From the cell containing the given text, extract its center point as [X, Y] coordinate. 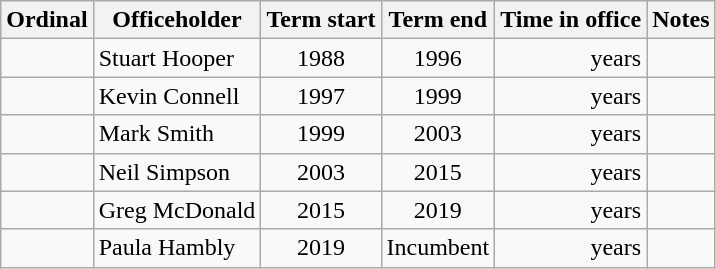
Officeholder [177, 20]
Term start [321, 20]
Notes [681, 20]
Term end [438, 20]
Ordinal [47, 20]
1997 [321, 96]
Greg McDonald [177, 210]
Mark Smith [177, 134]
Stuart Hooper [177, 58]
Kevin Connell [177, 96]
Incumbent [438, 248]
Paula Hambly [177, 248]
1996 [438, 58]
1988 [321, 58]
Time in office [571, 20]
Neil Simpson [177, 172]
